Locate the cell with the specified text and output its [x, y] center coordinate. 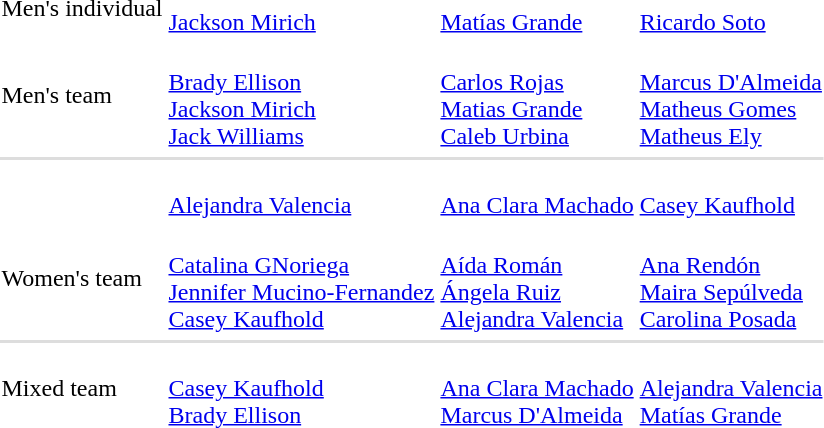
Alejandra Valencia [302, 192]
Ana Clara Machado [537, 192]
Marcus D'AlmeidaMatheus GomesMatheus Ely [731, 96]
Brady EllisonJackson Mirich Jack Williams [302, 96]
Carlos RojasMatias GrandeCaleb Urbina [537, 96]
Catalina GNoriegaJennifer Mucino-FernandezCasey Kaufhold [302, 278]
Women's team [82, 278]
Men's team [82, 96]
Casey Kaufhold [731, 192]
Ana RendónMaira SepúlvedaCarolina Posada [731, 278]
Aída RománÁngela RuizAlejandra Valencia [537, 278]
